For the text-containing cell, return its midpoint in (x, y) coordinate format. 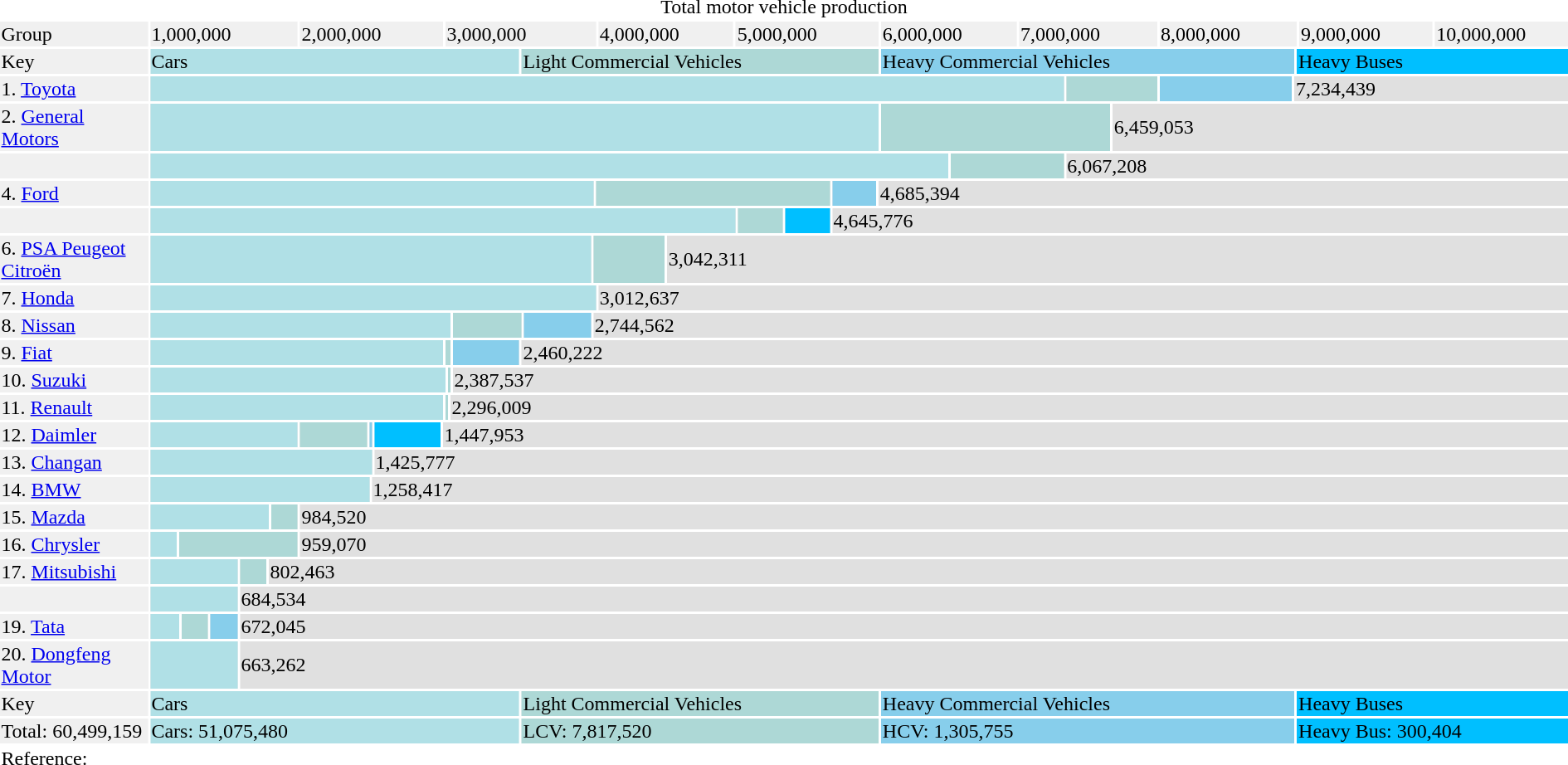
2,387,537 (1010, 380)
6. PSA Peugeot Citroën (74, 259)
4,685,394 (1223, 193)
4. Ford (74, 193)
20. Dongfeng Motor (74, 665)
7,000,000 (1088, 34)
1,425,777 (971, 462)
17. Mitsubishi (74, 572)
13. Changan (74, 462)
12. Daimler (74, 435)
Heavy Bus: 300,404 (1433, 731)
959,070 (934, 544)
1,258,417 (970, 490)
3,012,637 (1083, 298)
4,000,000 (665, 34)
Total: 60,499,159 (74, 731)
16. Chrysler (74, 544)
1,000,000 (224, 34)
3,000,000 (521, 34)
3,042,311 (1118, 259)
7. Honda (74, 298)
8. Nissan (74, 325)
9. Fiat (74, 353)
6,459,053 (1341, 128)
2,744,562 (1080, 325)
14. BMW (74, 490)
2,000,000 (372, 34)
684,534 (904, 599)
6,067,208 (1317, 166)
LCV: 7,817,520 (700, 731)
7,234,439 (1432, 89)
984,520 (934, 517)
5,000,000 (807, 34)
2. General Motors (74, 128)
8,000,000 (1229, 34)
6,000,000 (949, 34)
1,447,953 (1006, 435)
15. Mazda (74, 517)
802,463 (918, 572)
Group (74, 34)
11. Renault (74, 407)
1. Toyota (74, 89)
2,460,222 (1045, 353)
663,262 (904, 665)
10. Suzuki (74, 380)
2,296,009 (1009, 407)
9,000,000 (1366, 34)
19. Tata (74, 626)
672,045 (904, 626)
Cars: 51,075,480 (335, 731)
HCV: 1,305,755 (1088, 731)
4,645,776 (1200, 221)
10,000,000 (1502, 34)
